Extract the (X, Y) coordinate from the center of the cell holding the provided text.  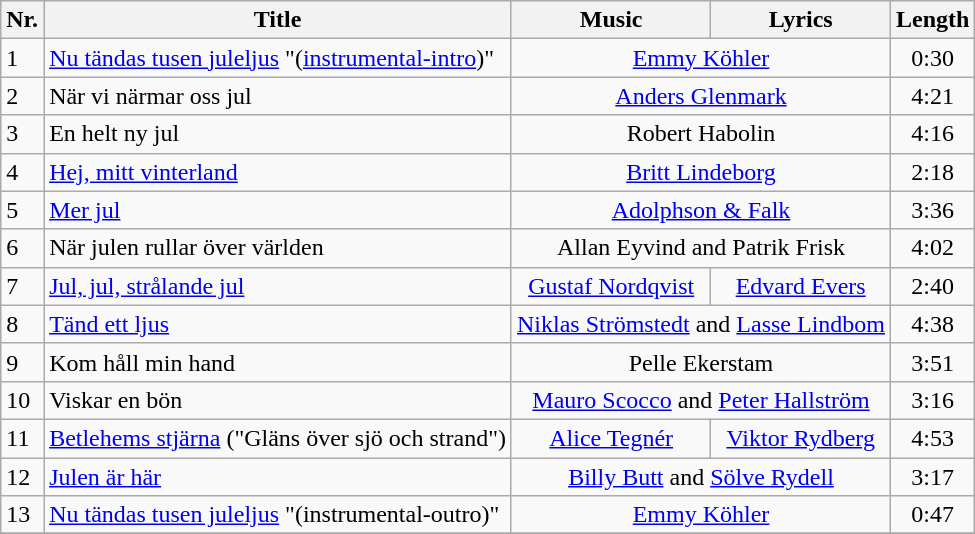
Music (610, 20)
3:36 (933, 210)
Tänd ett ljus (278, 324)
10 (22, 400)
Betlehems stjärna ("Gläns över sjö och strand") (278, 438)
Alice Tegnér (610, 438)
Mauro Scocco and Peter Hallström (700, 400)
0:47 (933, 515)
Viktor Rydberg (801, 438)
Lyrics (801, 20)
Nr. (22, 20)
Britt Lindeborg (700, 172)
4:21 (933, 96)
3 (22, 134)
Julen är här (278, 477)
4:53 (933, 438)
Nu tändas tusen juleljus "(instrumental-outro)" (278, 515)
13 (22, 515)
4:16 (933, 134)
12 (22, 477)
9 (22, 362)
2:18 (933, 172)
Length (933, 20)
4 (22, 172)
Edvard Evers (801, 286)
4:38 (933, 324)
Billy Butt and Sölve Rydell (700, 477)
Niklas Strömstedt and Lasse Lindbom (700, 324)
Viskar en bön (278, 400)
En helt ny jul (278, 134)
Pelle Ekerstam (700, 362)
När vi närmar oss jul (278, 96)
3:51 (933, 362)
Anders Glenmark (700, 96)
Nu tändas tusen juleljus "(instrumental-intro)" (278, 58)
Hej, mitt vinterland (278, 172)
11 (22, 438)
Title (278, 20)
7 (22, 286)
5 (22, 210)
6 (22, 248)
Jul, jul, strålande jul (278, 286)
1 (22, 58)
Gustaf Nordqvist (610, 286)
4:02 (933, 248)
2 (22, 96)
Allan Eyvind and Patrik Frisk (700, 248)
Kom håll min hand (278, 362)
Robert Habolin (700, 134)
2:40 (933, 286)
När julen rullar över världen (278, 248)
Adolphson & Falk (700, 210)
0:30 (933, 58)
3:17 (933, 477)
3:16 (933, 400)
Mer jul (278, 210)
8 (22, 324)
